Pinpoint the cell where the given text exists, returning its [X, Y] midpoint coordinate. 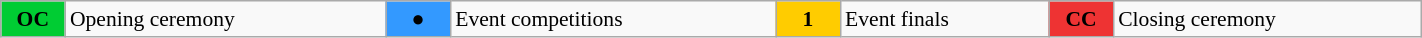
Opening ceremony [226, 19]
CC [1081, 19]
Event competitions [613, 19]
● [418, 19]
Closing ceremony [1267, 19]
1 [808, 19]
OC [33, 19]
Event finals [944, 19]
